From the cell containing the given text, extract its center point as [X, Y] coordinate. 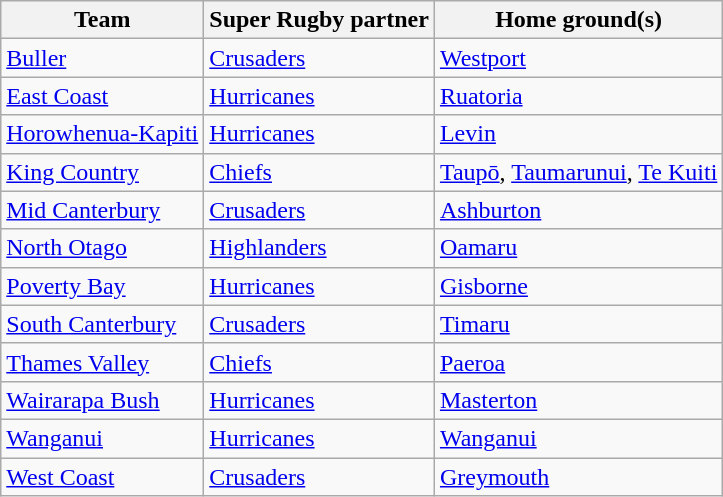
Buller [102, 58]
Ashburton [578, 210]
Masterton [578, 400]
Levin [578, 134]
South Canterbury [102, 324]
Greymouth [578, 477]
Team [102, 20]
King Country [102, 172]
Gisborne [578, 286]
Thames Valley [102, 362]
Westport [578, 58]
North Otago [102, 248]
Taupō, Taumarunui, Te Kuiti [578, 172]
Oamaru [578, 248]
Paeroa [578, 362]
Poverty Bay [102, 286]
West Coast [102, 477]
Timaru [578, 324]
Horowhenua-Kapiti [102, 134]
East Coast [102, 96]
Ruatoria [578, 96]
Wairarapa Bush [102, 400]
Highlanders [320, 248]
Home ground(s) [578, 20]
Mid Canterbury [102, 210]
Super Rugby partner [320, 20]
